Scan for the cell matching the given text and deliver its [x, y] coordinate at center. 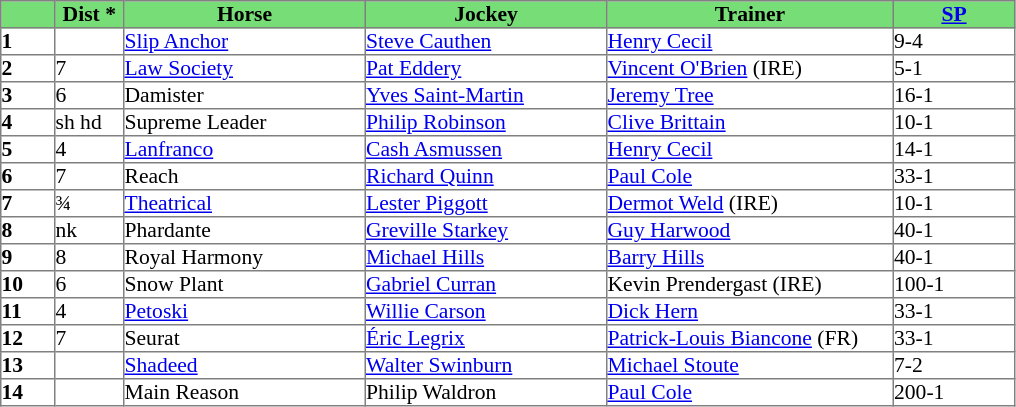
Cash Asmussen [486, 150]
Philip Waldron [486, 392]
Barry Hills [750, 258]
Guy Harwood [750, 230]
sh hd [90, 122]
Snow Plant [245, 284]
Walter Swinburn [486, 366]
Dick Hern [750, 312]
Supreme Leader [245, 122]
Jeremy Tree [750, 96]
Slip Anchor [245, 42]
¾ [90, 204]
Damister [245, 96]
Kevin Prendergast (IRE) [750, 284]
Vincent O'Brien (IRE) [750, 68]
Law Society [245, 68]
Shadeed [245, 366]
7-2 [954, 366]
Patrick-Louis Biancone (FR) [750, 338]
Clive Brittain [750, 122]
Trainer [750, 14]
1 [28, 42]
Richard Quinn [486, 176]
Petoski [245, 312]
100-1 [954, 284]
Willie Carson [486, 312]
3 [28, 96]
Greville Starkey [486, 230]
5 [28, 150]
Michael Stoute [750, 366]
Dermot Weld (IRE) [750, 204]
Éric Legrix [486, 338]
Dist * [90, 14]
Reach [245, 176]
Steve Cauthen [486, 42]
Lanfranco [245, 150]
11 [28, 312]
Lester Piggott [486, 204]
Michael Hills [486, 258]
Philip Robinson [486, 122]
2 [28, 68]
nk [90, 230]
SP [954, 14]
Yves Saint-Martin [486, 96]
14 [28, 392]
Gabriel Curran [486, 284]
12 [28, 338]
13 [28, 366]
Phardante [245, 230]
Main Reason [245, 392]
Jockey [486, 14]
9-4 [954, 42]
Pat Eddery [486, 68]
Royal Harmony [245, 258]
Seurat [245, 338]
10 [28, 284]
Theatrical [245, 204]
5-1 [954, 68]
9 [28, 258]
Horse [245, 14]
14-1 [954, 150]
200-1 [954, 392]
16-1 [954, 96]
